Locate the cell with the specified text and output its (x, y) center coordinate. 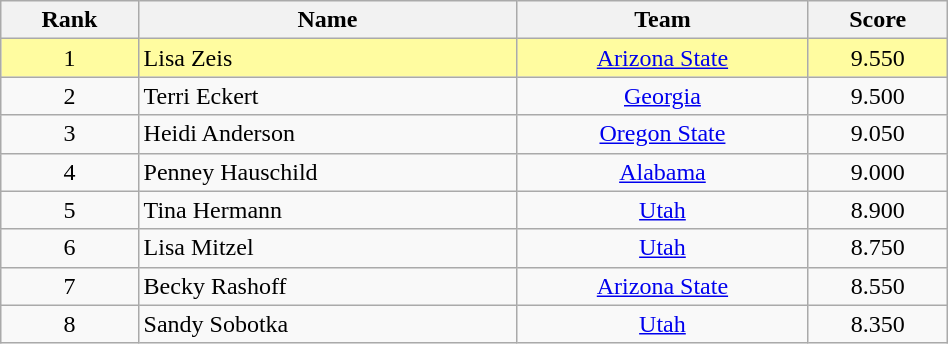
7 (70, 286)
8.750 (878, 248)
Score (878, 20)
Tina Hermann (328, 210)
9.500 (878, 96)
3 (70, 134)
8.350 (878, 324)
Alabama (662, 172)
2 (70, 96)
8 (70, 324)
Heidi Anderson (328, 134)
Becky Rashoff (328, 286)
Team (662, 20)
5 (70, 210)
Penney Hauschild (328, 172)
Name (328, 20)
6 (70, 248)
8.550 (878, 286)
9.550 (878, 58)
9.050 (878, 134)
9.000 (878, 172)
Georgia (662, 96)
Lisa Mitzel (328, 248)
Sandy Sobotka (328, 324)
Rank (70, 20)
Terri Eckert (328, 96)
8.900 (878, 210)
Lisa Zeis (328, 58)
4 (70, 172)
Oregon State (662, 134)
1 (70, 58)
